Search for the cell housing the specified text and yield its [X, Y] center coordinate. 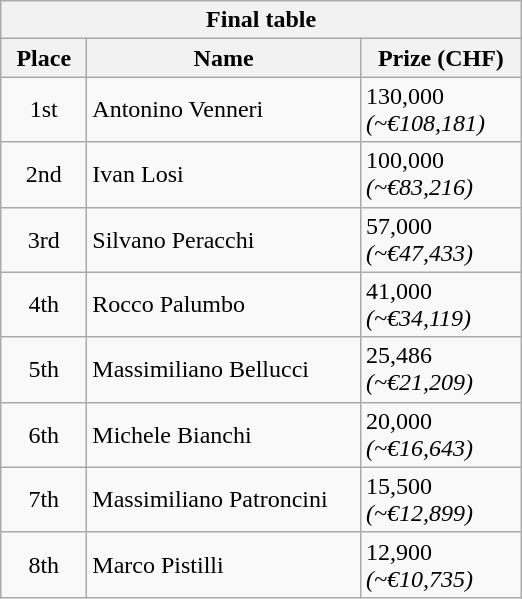
130,000(~€108,181) [440, 110]
20,000(~€16,643) [440, 434]
Marco Pistilli [224, 564]
3rd [44, 240]
Michele Bianchi [224, 434]
25,486(~€21,209) [440, 370]
8th [44, 564]
41,000(~€34,119) [440, 304]
Ivan Losi [224, 174]
Antonino Venneri [224, 110]
Prize (CHF) [440, 58]
Silvano Peracchi [224, 240]
6th [44, 434]
7th [44, 500]
2nd [44, 174]
Name [224, 58]
Place [44, 58]
Massimiliano Patroncini [224, 500]
Massimiliano Bellucci [224, 370]
15,500(~€12,899) [440, 500]
Final table [262, 20]
57,000(~€47,433) [440, 240]
1st [44, 110]
100,000(~€83,216) [440, 174]
Rocco Palumbo [224, 304]
12,900(~€10,735) [440, 564]
5th [44, 370]
4th [44, 304]
